Identify which cell holds the provided text, then report its [x, y] central coordinate. 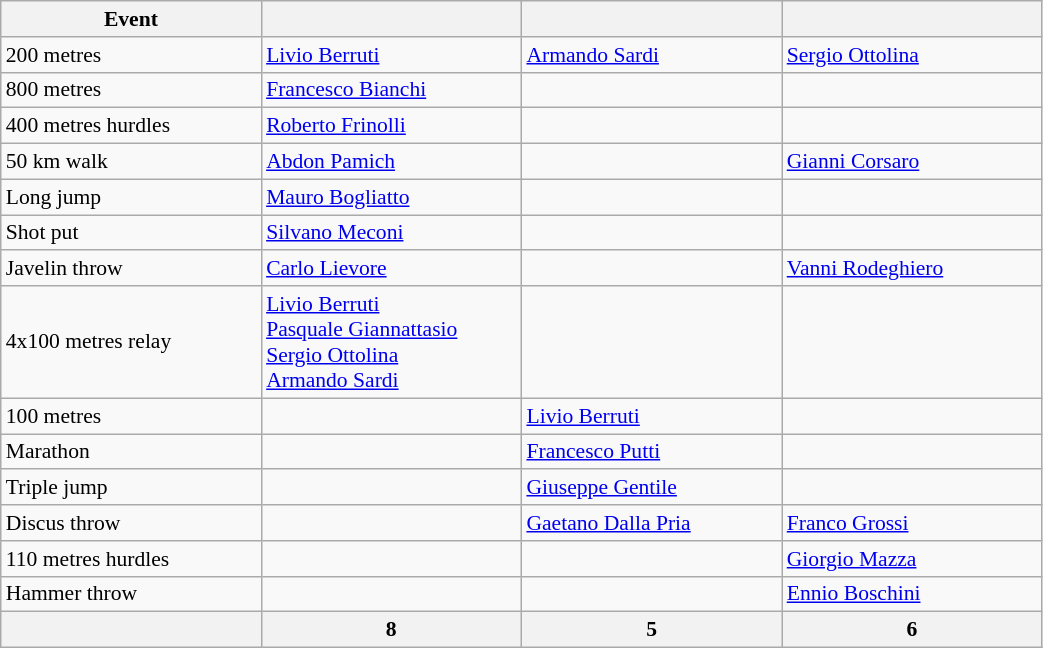
Shot put [131, 233]
Abdon Pamich [391, 162]
Giuseppe Gentile [651, 488]
Vanni Rodeghiero [912, 269]
Mauro Bogliatto [391, 197]
8 [391, 630]
Francesco Putti [651, 452]
Discus throw [131, 523]
Gaetano Dalla Pria [651, 523]
Silvano Meconi [391, 233]
Francesco Bianchi [391, 90]
110 metres hurdles [131, 559]
Gianni Corsaro [912, 162]
Giorgio Mazza [912, 559]
Event [131, 19]
100 metres [131, 416]
400 metres hurdles [131, 126]
Armando Sardi [651, 55]
800 metres [131, 90]
Javelin throw [131, 269]
Triple jump [131, 488]
Roberto Frinolli [391, 126]
Sergio Ottolina [912, 55]
50 km walk [131, 162]
Long jump [131, 197]
6 [912, 630]
Marathon [131, 452]
200 metres [131, 55]
Franco Grossi [912, 523]
Livio BerrutiPasquale GiannattasioSergio OttolinaArmando Sardi [391, 342]
Ennio Boschini [912, 594]
4x100 metres relay [131, 342]
Hammer throw [131, 594]
5 [651, 630]
Carlo Lievore [391, 269]
